From the cell containing the given text, extract its center point as [X, Y] coordinate. 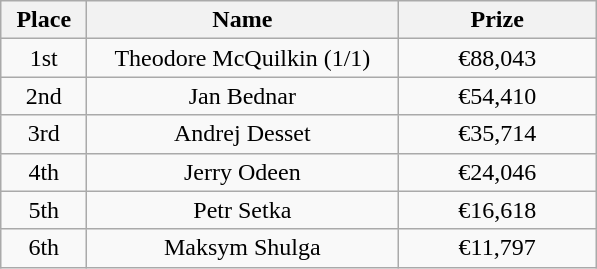
€16,618 [498, 210]
3rd [44, 134]
6th [44, 248]
€35,714 [498, 134]
5th [44, 210]
Prize [498, 20]
Theodore McQuilkin (1/1) [242, 58]
1st [44, 58]
€54,410 [498, 96]
Jan Bednar [242, 96]
2nd [44, 96]
Petr Setka [242, 210]
€24,046 [498, 172]
4th [44, 172]
Name [242, 20]
€11,797 [498, 248]
Jerry Odeen [242, 172]
Andrej Desset [242, 134]
€88,043 [498, 58]
Place [44, 20]
Maksym Shulga [242, 248]
